Extract the [x, y] coordinate from the center of the cell holding the provided text.  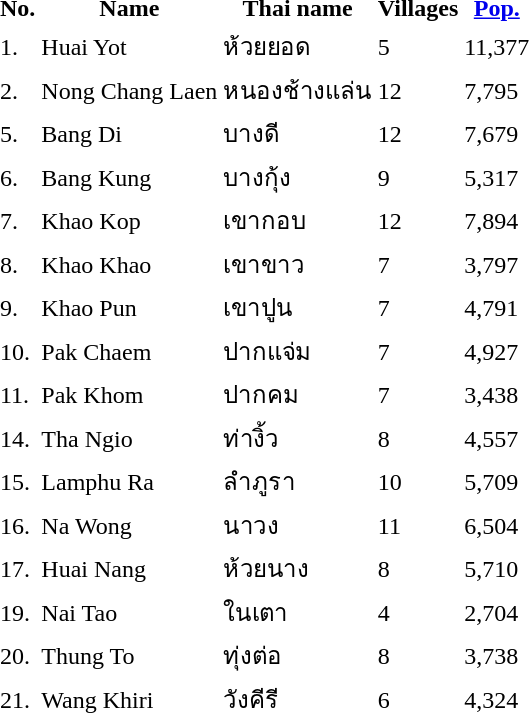
หนองช้างแล่น [298, 90]
Bang Di [130, 134]
ลำภูรา [298, 482]
Nong Chang Laen [130, 90]
ปากแจ่ม [298, 351]
10 [418, 482]
Bang Kung [130, 177]
Na Wong [130, 525]
เขาขาว [298, 264]
Pak Chaem [130, 351]
5 [418, 46]
Nai Tao [130, 612]
ห้วยนาง [298, 568]
บางดี [298, 134]
9 [418, 177]
Huai Nang [130, 568]
ท่างิ้ว [298, 438]
เขากอบ [298, 220]
4 [418, 612]
ห้วยยอด [298, 46]
Tha Ngio [130, 438]
11 [418, 525]
Lamphu Ra [130, 482]
เขาปูน [298, 308]
Khao Khao [130, 264]
Huai Yot [130, 46]
Pak Khom [130, 394]
บางกุ้ง [298, 177]
ในเตา [298, 612]
Thung To [130, 656]
Khao Pun [130, 308]
ทุ่งต่อ [298, 656]
ปากคม [298, 394]
นาวง [298, 525]
Khao Kop [130, 220]
